Capture the cell that displays the provided text and extract its (x, y) central coordinate. 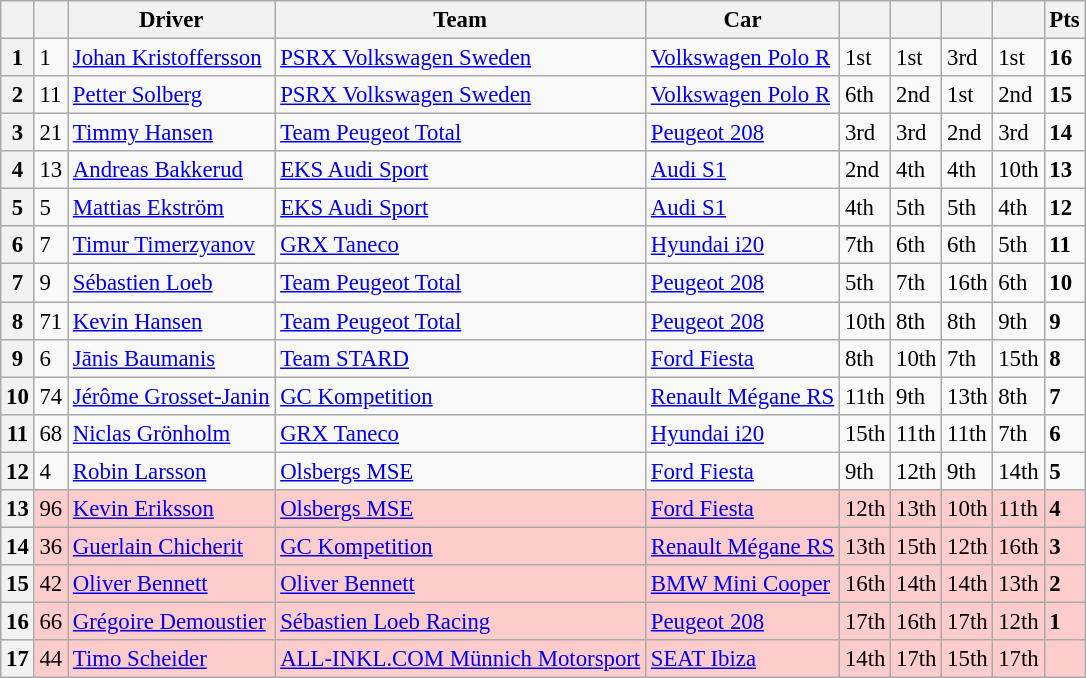
Andreas Bakkerud (172, 170)
Robin Larsson (172, 471)
21 (50, 133)
Sébastien Loeb (172, 283)
SEAT Ibiza (742, 659)
Kevin Hansen (172, 321)
Johan Kristoffersson (172, 58)
Grégoire Demoustier (172, 621)
BMW Mini Cooper (742, 584)
42 (50, 584)
66 (50, 621)
Timo Scheider (172, 659)
Kevin Eriksson (172, 509)
36 (50, 546)
Team STARD (460, 358)
Sébastien Loeb Racing (460, 621)
Timmy Hansen (172, 133)
Timur Timerzyanov (172, 245)
71 (50, 321)
Driver (172, 20)
Guerlain Chicherit (172, 546)
Team (460, 20)
Pts (1064, 20)
Petter Solberg (172, 95)
Jānis Baumanis (172, 358)
68 (50, 433)
96 (50, 509)
Niclas Grönholm (172, 433)
Car (742, 20)
ALL-INKL.COM Münnich Motorsport (460, 659)
17 (18, 659)
44 (50, 659)
Jérôme Grosset-Janin (172, 396)
74 (50, 396)
Mattias Ekström (172, 208)
